For the text-containing cell, return its midpoint in [x, y] coordinate format. 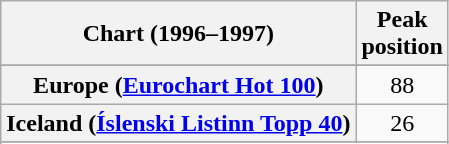
Chart (1996–1997) [178, 34]
Peakposition [402, 34]
26 [402, 123]
88 [402, 85]
Iceland (Íslenski Listinn Topp 40) [178, 123]
Europe (Eurochart Hot 100) [178, 85]
